Return [x, y] of the center of cell containing provided text 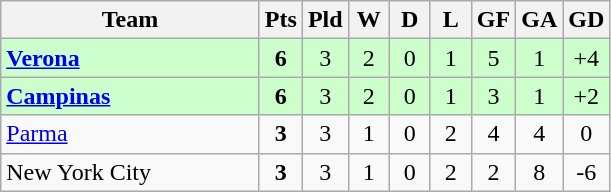
+2 [586, 96]
L [450, 20]
Pld [325, 20]
5 [493, 58]
W [368, 20]
D [410, 20]
8 [540, 172]
Parma [130, 134]
GF [493, 20]
+4 [586, 58]
Verona [130, 58]
New York City [130, 172]
-6 [586, 172]
Pts [280, 20]
GA [540, 20]
GD [586, 20]
Team [130, 20]
Campinas [130, 96]
